Find where the given text appears and provide that cell's center as (x, y) coordinate. 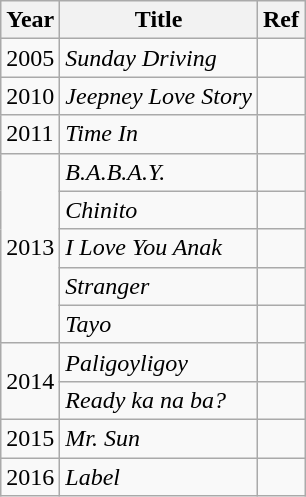
Mr. Sun (159, 438)
2013 (30, 248)
Label (159, 477)
Tayo (159, 324)
Sunday Driving (159, 58)
Ready ka na ba? (159, 400)
I Love You Anak (159, 248)
2005 (30, 58)
2010 (30, 96)
Year (30, 20)
Stranger (159, 286)
2016 (30, 477)
Paligoyligoy (159, 362)
B.A.B.A.Y. (159, 172)
2015 (30, 438)
Ref (280, 20)
Chinito (159, 210)
2011 (30, 134)
Title (159, 20)
2014 (30, 381)
Time In (159, 134)
Jeepney Love Story (159, 96)
